Detect which cell encompasses the target text, then output its [x, y] center coordinate. 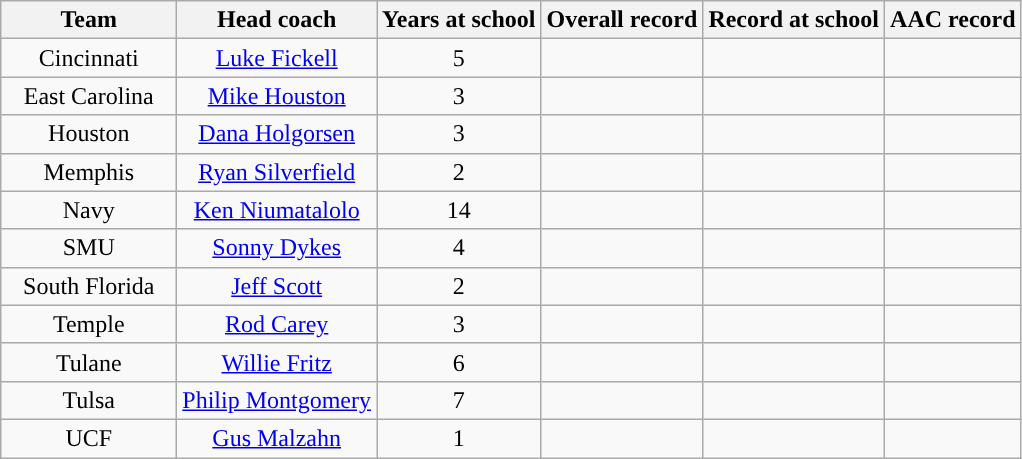
Overall record [622, 20]
Tulane [89, 362]
Mike Houston [277, 96]
UCF [89, 438]
Navy [89, 210]
Luke Fickell [277, 58]
14 [459, 210]
5 [459, 58]
Ryan Silverfield [277, 172]
East Carolina [89, 96]
Memphis [89, 172]
Gus Malzahn [277, 438]
Sonny Dykes [277, 248]
AAC record [954, 20]
4 [459, 248]
Rod Carey [277, 324]
Record at school [794, 20]
1 [459, 438]
Tulsa [89, 400]
Willie Fritz [277, 362]
6 [459, 362]
Philip Montgomery [277, 400]
Ken Niumatalolo [277, 210]
Houston [89, 134]
Team [89, 20]
Temple [89, 324]
Head coach [277, 20]
Cincinnati [89, 58]
Jeff Scott [277, 286]
South Florida [89, 286]
Years at school [459, 20]
7 [459, 400]
SMU [89, 248]
Dana Holgorsen [277, 134]
